Find where the given text appears and provide that cell's center as [X, Y] coordinate. 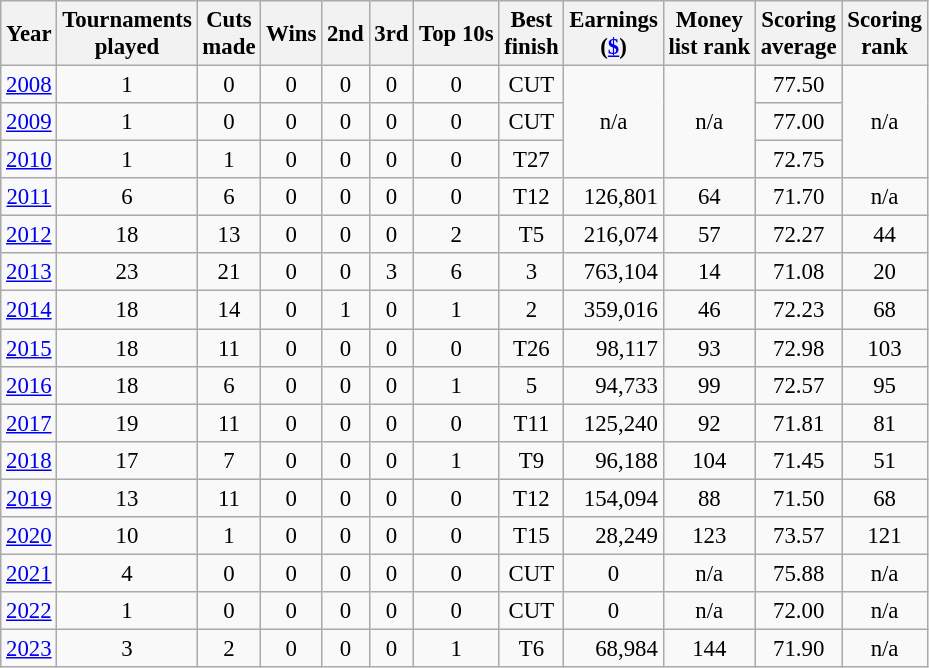
23 [127, 273]
71.50 [798, 498]
2nd [346, 34]
81 [884, 423]
T9 [532, 460]
68,984 [614, 648]
2012 [29, 235]
96,188 [614, 460]
57 [709, 235]
Scoring average [798, 34]
72.27 [798, 235]
Top 10s [456, 34]
Best finish [532, 34]
T26 [532, 348]
126,801 [614, 197]
71.81 [798, 423]
72.23 [798, 310]
2023 [29, 648]
Scoringrank [884, 34]
71.08 [798, 273]
88 [709, 498]
359,016 [614, 310]
75.88 [798, 573]
Tournaments played [127, 34]
121 [884, 536]
2014 [29, 310]
73.57 [798, 536]
71.45 [798, 460]
71.70 [798, 197]
154,094 [614, 498]
20 [884, 273]
Year [29, 34]
Cuts made [229, 34]
2019 [29, 498]
44 [884, 235]
T27 [532, 160]
46 [709, 310]
T5 [532, 235]
94,733 [614, 385]
77.50 [798, 85]
72.00 [798, 611]
28,249 [614, 536]
123 [709, 536]
72.57 [798, 385]
2015 [29, 348]
2011 [29, 197]
21 [229, 273]
T6 [532, 648]
99 [709, 385]
2008 [29, 85]
7 [229, 460]
216,074 [614, 235]
2010 [29, 160]
Money list rank [709, 34]
Wins [292, 34]
72.75 [798, 160]
95 [884, 385]
71.90 [798, 648]
125,240 [614, 423]
103 [884, 348]
144 [709, 648]
2020 [29, 536]
17 [127, 460]
5 [532, 385]
Earnings($) [614, 34]
2009 [29, 122]
T11 [532, 423]
104 [709, 460]
10 [127, 536]
92 [709, 423]
2013 [29, 273]
19 [127, 423]
2017 [29, 423]
2021 [29, 573]
77.00 [798, 122]
2022 [29, 611]
2018 [29, 460]
763,104 [614, 273]
4 [127, 573]
72.98 [798, 348]
93 [709, 348]
98,117 [614, 348]
51 [884, 460]
2016 [29, 385]
T15 [532, 536]
64 [709, 197]
3rd [392, 34]
